Identify which cell holds the provided text, then report its (X, Y) central coordinate. 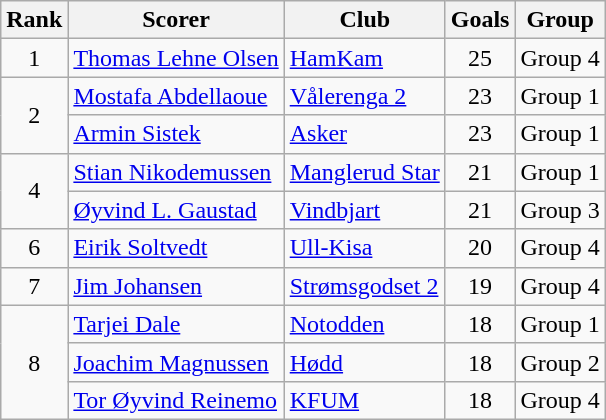
7 (34, 286)
Club (364, 20)
8 (34, 362)
Øyvind L. Gaustad (176, 210)
Scorer (176, 20)
2 (34, 115)
Vålerenga 2 (364, 96)
Group 3 (560, 210)
Joachim Magnussen (176, 362)
Manglerud Star (364, 172)
Rank (34, 20)
Tor Øyvind Reinemo (176, 400)
Mostafa Abdellaoue (176, 96)
Vindbjart (364, 210)
Group 2 (560, 362)
Thomas Lehne Olsen (176, 58)
HamKam (364, 58)
4 (34, 191)
Armin Sistek (176, 134)
1 (34, 58)
Hødd (364, 362)
Eirik Soltvedt (176, 248)
25 (480, 58)
Goals (480, 20)
Ull-Kisa (364, 248)
6 (34, 248)
Strømsgodset 2 (364, 286)
Notodden (364, 324)
Tarjei Dale (176, 324)
Jim Johansen (176, 286)
19 (480, 286)
Stian Nikodemussen (176, 172)
Asker (364, 134)
KFUM (364, 400)
20 (480, 248)
Group (560, 20)
